Extract the [X, Y] coordinate from the center of the cell holding the provided text.  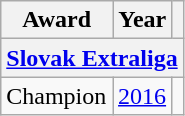
Year [142, 20]
Slovak Extraliga [92, 58]
Award [57, 20]
Champion [57, 96]
2016 [142, 96]
